Return the [x, y] coordinate for the center point of the cell that contains the specified text.  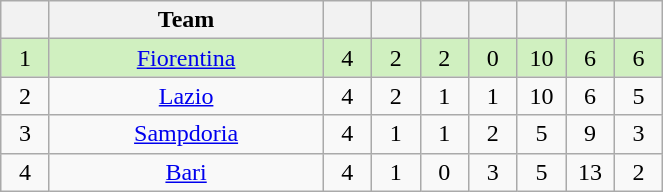
13 [590, 172]
Sampdoria [186, 134]
Lazio [186, 96]
Bari [186, 172]
9 [590, 134]
Team [186, 20]
Fiorentina [186, 58]
